Output the (x, y) coordinate of the center of the cell containing the given text.  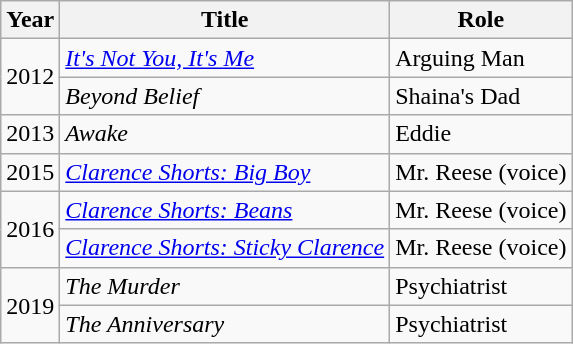
Clarence Shorts: Sticky Clarence (225, 248)
Title (225, 20)
2015 (30, 172)
Eddie (481, 134)
Role (481, 20)
Year (30, 20)
The Murder (225, 286)
2013 (30, 134)
It's Not You, It's Me (225, 58)
2016 (30, 229)
Shaina's Dad (481, 96)
2019 (30, 305)
Arguing Man (481, 58)
2012 (30, 77)
The Anniversary (225, 324)
Awake (225, 134)
Beyond Belief (225, 96)
Clarence Shorts: Beans (225, 210)
Clarence Shorts: Big Boy (225, 172)
